From the cell containing the given text, extract its center point as (X, Y) coordinate. 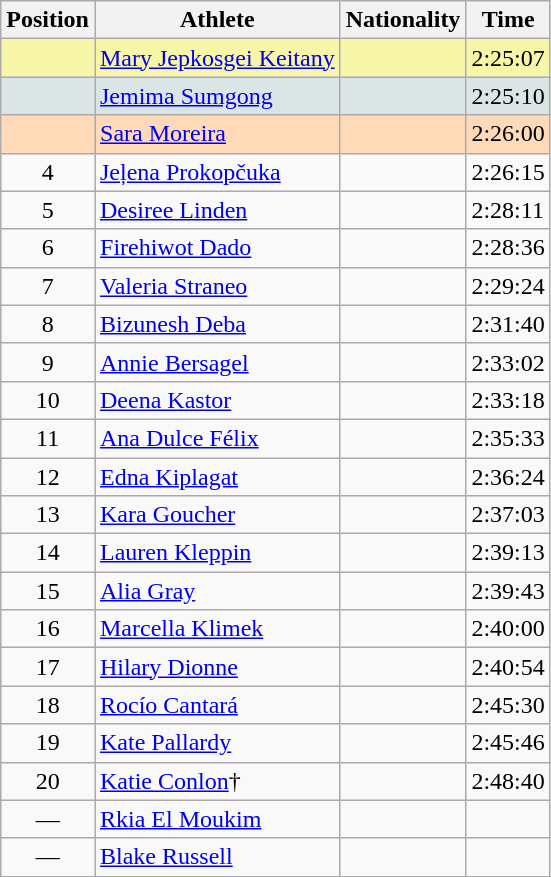
2:39:43 (508, 591)
16 (48, 629)
Hilary Dionne (217, 667)
Alia Gray (217, 591)
Bizunesh Deba (217, 324)
Kate Pallardy (217, 743)
2:26:15 (508, 172)
2:37:03 (508, 515)
Rocío Cantará (217, 705)
Mary Jepkosgei Keitany (217, 58)
Rkia El Moukim (217, 819)
2:25:10 (508, 96)
2:39:13 (508, 553)
5 (48, 210)
19 (48, 743)
Katie Conlon† (217, 781)
2:31:40 (508, 324)
2:33:18 (508, 400)
2:40:54 (508, 667)
Deena Kastor (217, 400)
11 (48, 438)
Position (48, 20)
Lauren Kleppin (217, 553)
Edna Kiplagat (217, 477)
Blake Russell (217, 857)
2:35:33 (508, 438)
2:25:07 (508, 58)
Desiree Linden (217, 210)
17 (48, 667)
2:26:00 (508, 134)
4 (48, 172)
7 (48, 286)
Firehiwot Dado (217, 248)
Time (508, 20)
Sara Moreira (217, 134)
Annie Bersagel (217, 362)
2:45:30 (508, 705)
13 (48, 515)
Kara Goucher (217, 515)
Jemima Sumgong (217, 96)
Valeria Straneo (217, 286)
8 (48, 324)
15 (48, 591)
Jeļena Prokopčuka (217, 172)
18 (48, 705)
2:40:00 (508, 629)
2:36:24 (508, 477)
14 (48, 553)
6 (48, 248)
12 (48, 477)
2:48:40 (508, 781)
20 (48, 781)
2:28:11 (508, 210)
10 (48, 400)
9 (48, 362)
Ana Dulce Félix (217, 438)
Athlete (217, 20)
Nationality (403, 20)
2:29:24 (508, 286)
Marcella Klimek (217, 629)
2:28:36 (508, 248)
2:45:46 (508, 743)
2:33:02 (508, 362)
